Detect which cell encompasses the target text, then output its [x, y] center coordinate. 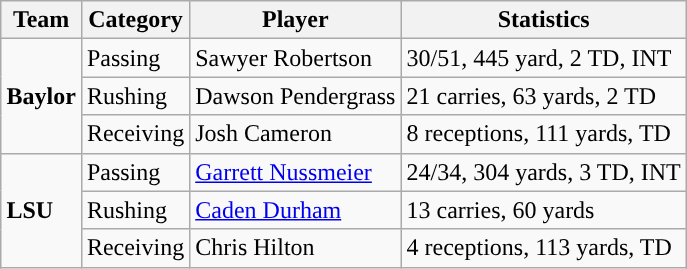
4 receptions, 113 yards, TD [544, 248]
LSU [41, 210]
Team [41, 20]
Garrett Nussmeier [296, 172]
Category [135, 20]
Chris Hilton [296, 248]
21 carries, 63 yards, 2 TD [544, 96]
30/51, 445 yard, 2 TD, INT [544, 58]
Baylor [41, 96]
Player [296, 20]
Caden Durham [296, 210]
24/34, 304 yards, 3 TD, INT [544, 172]
Dawson Pendergrass [296, 96]
Sawyer Robertson [296, 58]
8 receptions, 111 yards, TD [544, 134]
13 carries, 60 yards [544, 210]
Josh Cameron [296, 134]
Statistics [544, 20]
